Extract the [x, y] coordinate from the center of the cell holding the provided text.  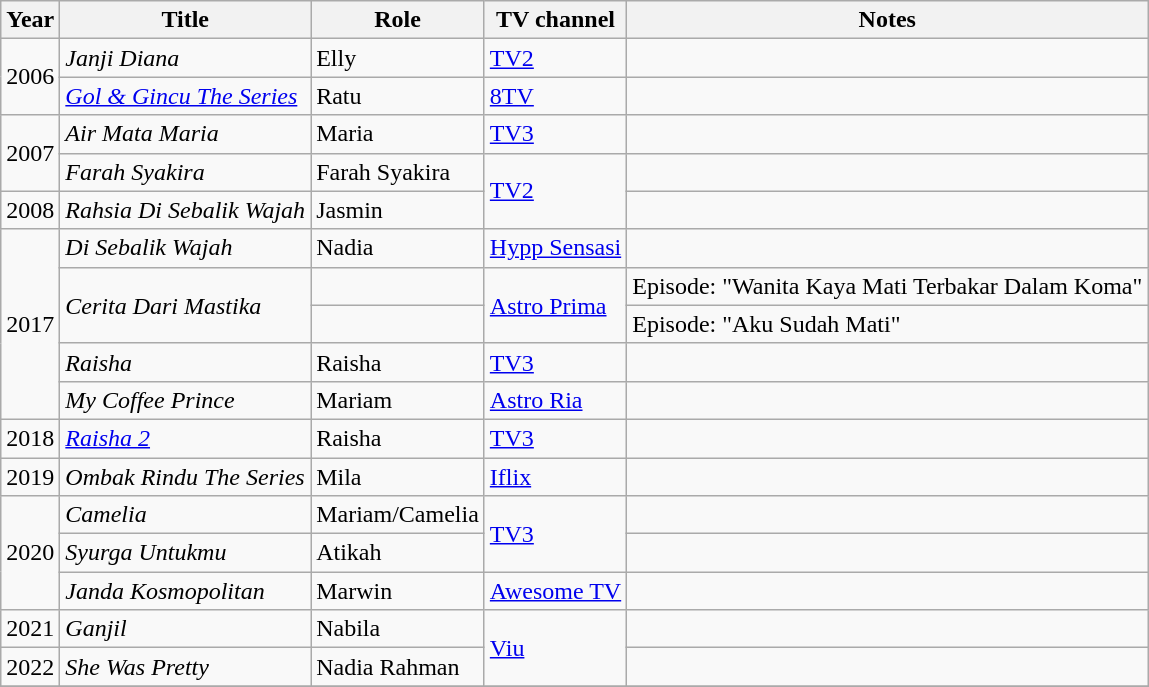
Astro Ria [555, 400]
Awesome TV [555, 591]
Episode: "Aku Sudah Mati" [888, 324]
Ganjil [186, 629]
Cerita Dari Mastika [186, 305]
Gol & Gincu The Series [186, 96]
Ratu [398, 96]
Nadia Rahman [398, 667]
Atikah [398, 553]
2022 [30, 667]
Ombak Rindu The Series [186, 477]
Year [30, 20]
Nabila [398, 629]
2020 [30, 553]
2017 [30, 324]
2019 [30, 477]
Janda Kosmopolitan [186, 591]
Iflix [555, 477]
Episode: "Wanita Kaya Mati Terbakar Dalam Koma" [888, 286]
Maria [398, 134]
Jasmin [398, 210]
Marwin [398, 591]
Notes [888, 20]
Syurga Untukmu [186, 553]
Hypp Sensasi [555, 248]
Mariam [398, 400]
Title [186, 20]
2021 [30, 629]
Rahsia Di Sebalik Wajah [186, 210]
2007 [30, 153]
Raisha 2 [186, 438]
Mila [398, 477]
TV channel [555, 20]
Elly [398, 58]
Di Sebalik Wajah [186, 248]
Camelia [186, 515]
2018 [30, 438]
Nadia [398, 248]
Air Mata Maria [186, 134]
Viu [555, 648]
2008 [30, 210]
She Was Pretty [186, 667]
Astro Prima [555, 305]
Role [398, 20]
8TV [555, 96]
My Coffee Prince [186, 400]
Janji Diana [186, 58]
Mariam/Camelia [398, 515]
2006 [30, 77]
